Scan for the cell matching the given text and deliver its (x, y) coordinate at center. 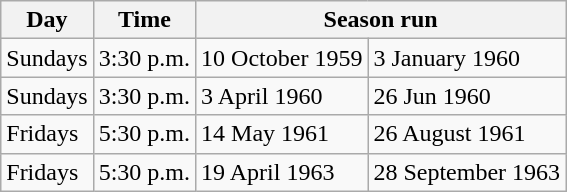
14 May 1961 (282, 134)
26 August 1961 (467, 134)
3 April 1960 (282, 96)
Day (47, 20)
26 Jun 1960 (467, 96)
28 September 1963 (467, 172)
10 October 1959 (282, 58)
19 April 1963 (282, 172)
Time (144, 20)
3 January 1960 (467, 58)
Season run (381, 20)
